Return (X, Y) of the center of cell containing provided text 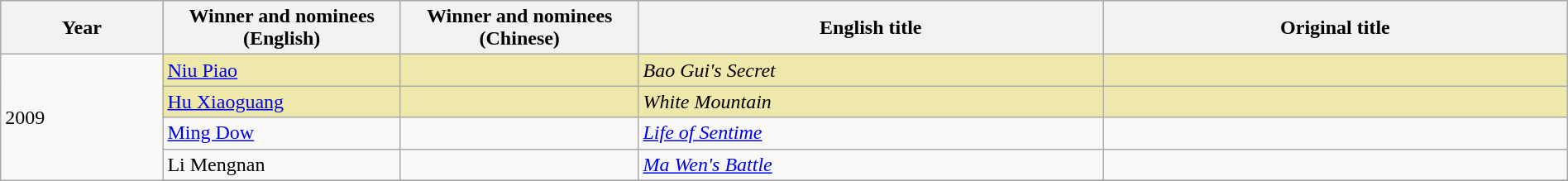
Niu Piao (282, 70)
Li Mengnan (282, 164)
Ma Wen's Battle (871, 164)
2009 (82, 117)
Ming Dow (282, 133)
Year (82, 28)
Life of Sentime (871, 133)
Bao Gui's Secret (871, 70)
Hu Xiaoguang (282, 102)
Winner and nominees(Chinese) (519, 28)
White Mountain (871, 102)
Winner and nominees(English) (282, 28)
Original title (1336, 28)
English title (871, 28)
